Extract the (X, Y) coordinate from the center of the cell holding the provided text.  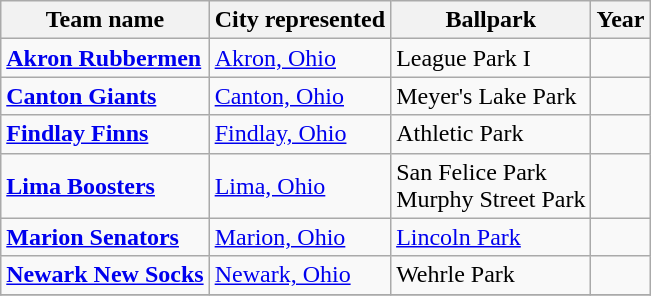
Year (620, 20)
Marion, Ohio (300, 237)
Meyer's Lake Park (491, 96)
City represented (300, 20)
Ballpark (491, 20)
Athletic Park (491, 134)
Canton, Ohio (300, 96)
Team name (105, 20)
Newark, Ohio (300, 275)
Lima, Ohio (300, 186)
Newark New Socks (105, 275)
League Park I (491, 58)
Canton Giants (105, 96)
Marion Senators (105, 237)
Akron, Ohio (300, 58)
Lima Boosters (105, 186)
Akron Rubbermen (105, 58)
Lincoln Park (491, 237)
Findlay, Ohio (300, 134)
San Felice Park Murphy Street Park (491, 186)
Wehrle Park (491, 275)
Findlay Finns (105, 134)
